Determine the (X, Y) coordinate at the center of the cell enclosing the given text.  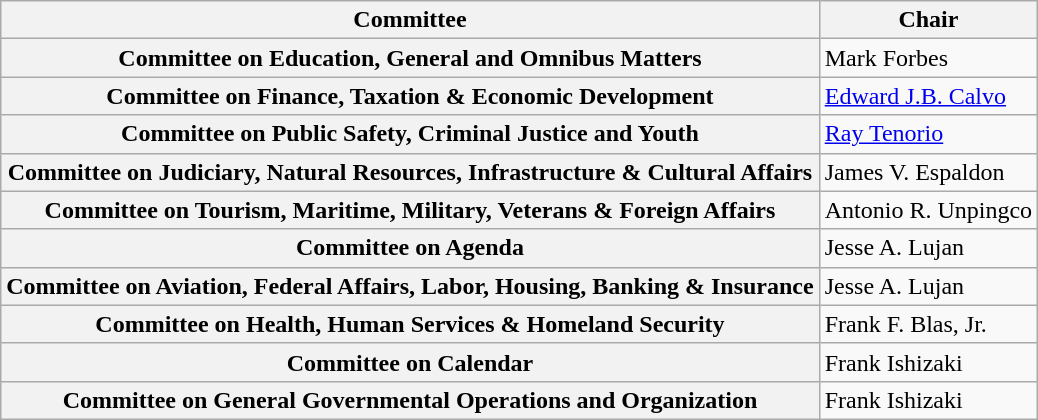
Committee on General Governmental Operations and Organization (410, 400)
Mark Forbes (928, 58)
Ray Tenorio (928, 134)
Frank F. Blas, Jr. (928, 324)
Committee on Finance, Taxation & Economic Development (410, 96)
Committee on Judiciary, Natural Resources, Infrastructure & Cultural Affairs (410, 172)
Chair (928, 20)
Antonio R. Unpingco (928, 210)
Committee on Education, General and Omnibus Matters (410, 58)
James V. Espaldon (928, 172)
Committee on Agenda (410, 248)
Edward J.B. Calvo (928, 96)
Committee (410, 20)
Committee on Health, Human Services & Homeland Security (410, 324)
Committee on Tourism, Maritime, Military, Veterans & Foreign Affairs (410, 210)
Committee on Public Safety, Criminal Justice and Youth (410, 134)
Committee on Aviation, Federal Affairs, Labor, Housing, Banking & Insurance (410, 286)
Committee on Calendar (410, 362)
